Detect which cell encompasses the target text, then output its (x, y) center coordinate. 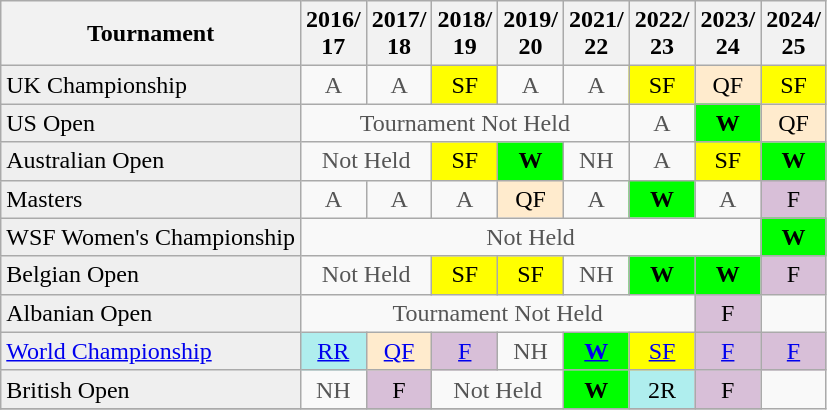
World Championship (151, 351)
Masters (151, 199)
UK Championship (151, 85)
WSF Women's Championship (151, 237)
2024/25 (794, 34)
Tournament (151, 34)
Belgian Open (151, 275)
2R (662, 389)
Australian Open (151, 161)
RR (333, 351)
Albanian Open (151, 313)
2018/19 (465, 34)
2022/23 (662, 34)
2019/20 (531, 34)
2021/22 (596, 34)
2016/17 (333, 34)
US Open (151, 123)
2017/18 (399, 34)
2023/24 (728, 34)
British Open (151, 389)
